Identify which cell holds the provided text, then report its (X, Y) central coordinate. 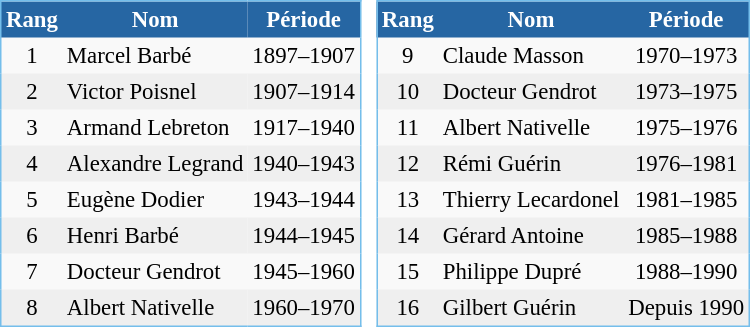
1 (32, 56)
Victor Poisnel (154, 92)
5 (32, 200)
13 (408, 200)
1940–1943 (304, 164)
Eugène Dodier (154, 200)
8 (32, 308)
Gérard Antoine (530, 236)
Thierry Lecardonel (530, 200)
Henri Barbé (154, 236)
1985–1988 (687, 236)
1981–1985 (687, 200)
3 (32, 128)
Gilbert Guérin (530, 308)
1973–1975 (687, 92)
9 (408, 56)
Armand Lebreton (154, 128)
Marcel Barbé (154, 56)
10 (408, 92)
15 (408, 272)
1976–1981 (687, 164)
11 (408, 128)
Depuis 1990 (687, 308)
1944–1945 (304, 236)
4 (32, 164)
1970–1973 (687, 56)
14 (408, 236)
1960–1970 (304, 308)
1975–1976 (687, 128)
Alexandre Legrand (154, 164)
2 (32, 92)
16 (408, 308)
1988–1990 (687, 272)
1917–1940 (304, 128)
Claude Masson (530, 56)
Philippe Dupré (530, 272)
1907–1914 (304, 92)
1945–1960 (304, 272)
12 (408, 164)
1897–1907 (304, 56)
7 (32, 272)
6 (32, 236)
Rémi Guérin (530, 164)
1943–1944 (304, 200)
